Extract the [x, y] coordinate from the center of the cell holding the provided text.  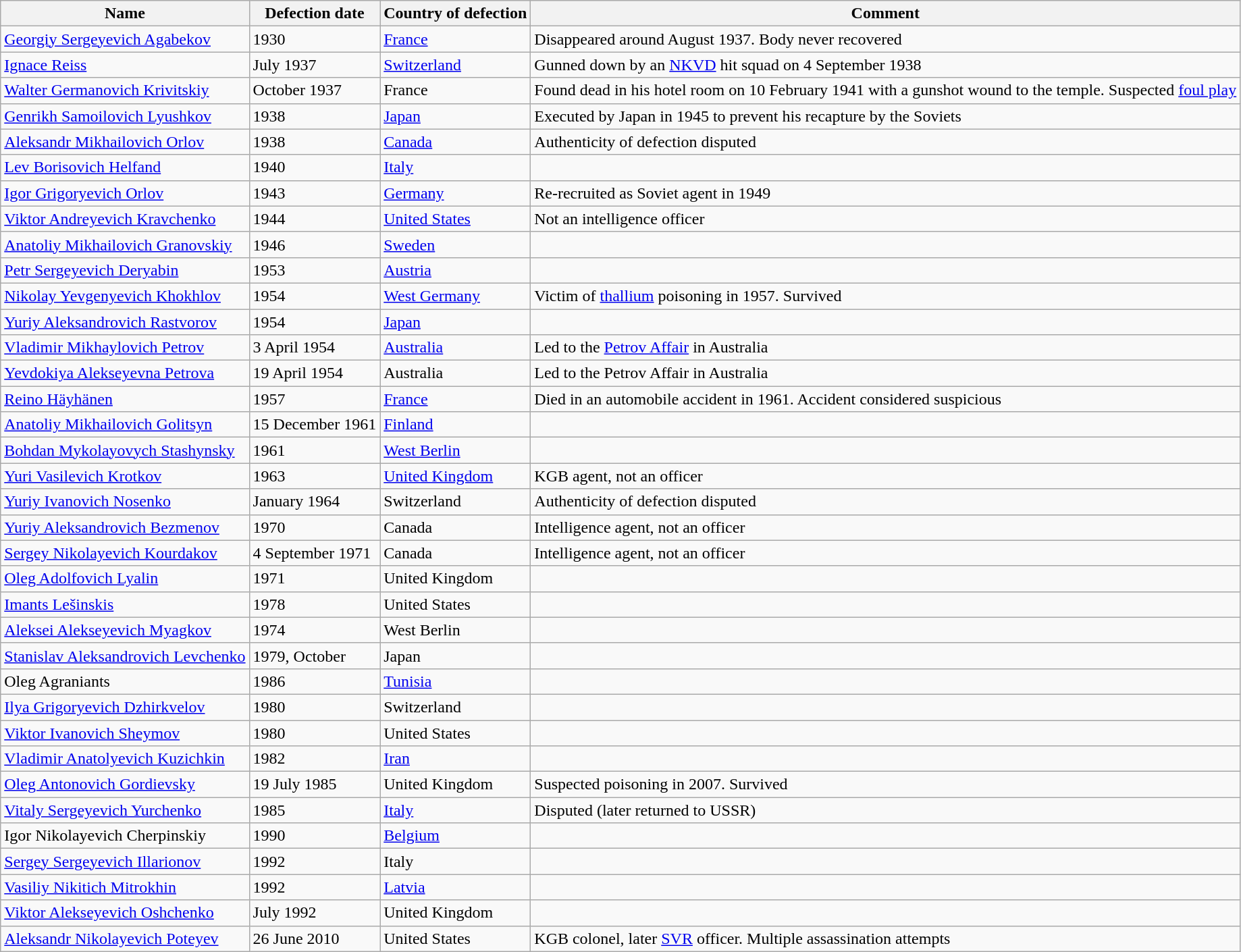
Not an intelligence officer [886, 219]
Victim of thallium poisoning in 1957. Survived [886, 296]
Igor Grigoryevich Orlov [125, 193]
Aleksandr Nikolayevich Poteyev [125, 938]
1971 [315, 579]
Disputed (later returned to USSR) [886, 810]
Bohdan Mykolayovych Stashynsky [125, 450]
Anatoliy Mikhailovich Golitsyn [125, 425]
Defection date [315, 14]
Stanislav Aleksandrovich Levchenko [125, 656]
1979, October [315, 656]
Yuriy Aleksandrovich Rastvorov [125, 322]
Vladimir Mikhaylovich Petrov [125, 348]
Imants Lešinskis [125, 604]
July 1937 [315, 65]
Comment [886, 14]
Vitaly Sergeyevich Yurchenko [125, 810]
4 September 1971 [315, 553]
Aleksandr Mikhailovich Orlov [125, 142]
Found dead in his hotel room on 10 February 1941 with a gunshot wound to the temple. Suspected foul play [886, 90]
1943 [315, 193]
Viktor Ivanovich Sheymov [125, 733]
Germany [455, 193]
Anatoliy Mikhailovich Granovskiy [125, 244]
West Germany [455, 296]
Sweden [455, 244]
Name [125, 14]
1990 [315, 836]
Genrikh Samoilovich Lyushkov [125, 116]
Lev Borisovich Helfand [125, 167]
15 December 1961 [315, 425]
Oleg Agraniants [125, 681]
Yuriy Ivanovich Nosenko [125, 502]
1978 [315, 604]
Oleg Adolfovich Lyalin [125, 579]
Disappeared around August 1937. Body never recovered [886, 39]
Viktor Alekseyevich Oshchenko [125, 913]
26 June 2010 [315, 938]
Latvia [455, 887]
Vladimir Anatolyevich Kuzichkin [125, 759]
1944 [315, 219]
Ignace Reiss [125, 65]
Yuri Vasilevich Krotkov [125, 476]
1930 [315, 39]
Austria [455, 270]
Yuriy Aleksandrovich Bezmenov [125, 527]
Belgium [455, 836]
Oleg Antonovich Gordievsky [125, 785]
Aleksei Alekseyevich Myagkov [125, 630]
Suspected poisoning in 2007. Survived [886, 785]
1985 [315, 810]
Iran [455, 759]
October 1937 [315, 90]
1963 [315, 476]
1961 [315, 450]
19 July 1985 [315, 785]
Tunisia [455, 681]
1940 [315, 167]
Petr Sergeyevich Deryabin [125, 270]
Re-recruited as Soviet agent in 1949 [886, 193]
Vasiliy Nikitich Mitrokhin [125, 887]
Igor Nikolayevich Cherpinskiy [125, 836]
Executed by Japan in 1945 to prevent his recapture by the Soviets [886, 116]
Sergey Nikolayevich Kourdakov [125, 553]
Walter Germanovich Krivitskiy [125, 90]
1957 [315, 399]
January 1964 [315, 502]
Country of defection [455, 14]
1946 [315, 244]
1986 [315, 681]
Sergey Sergeyevich Illarionov [125, 862]
Nikolay Yevgenyevich Khokhlov [125, 296]
19 April 1954 [315, 373]
3 April 1954 [315, 348]
Ilya Grigoryevich Dzhirkvelov [125, 707]
KGB colonel, later SVR officer. Multiple assassination attempts [886, 938]
Yevdokiya Alekseyevna Petrova [125, 373]
1970 [315, 527]
1953 [315, 270]
Died in an automobile accident in 1961. Accident considered suspicious [886, 399]
KGB agent, not an officer [886, 476]
Reino Häyhänen [125, 399]
Gunned down by an NKVD hit squad on 4 September 1938 [886, 65]
Finland [455, 425]
1974 [315, 630]
July 1992 [315, 913]
Georgiy Sergeyevich Agabekov [125, 39]
1982 [315, 759]
Viktor Andreyevich Kravchenko [125, 219]
